Find where the given text appears and provide that cell's center as (x, y) coordinate. 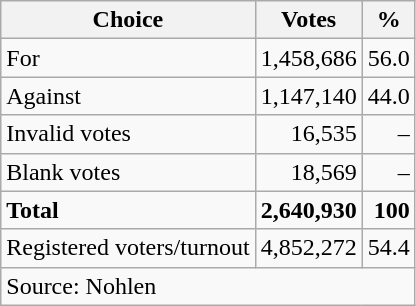
100 (388, 210)
Votes (308, 20)
% (388, 20)
For (128, 58)
2,640,930 (308, 210)
Registered voters/turnout (128, 248)
16,535 (308, 134)
Against (128, 96)
Choice (128, 20)
Source: Nohlen (208, 286)
4,852,272 (308, 248)
1,147,140 (308, 96)
44.0 (388, 96)
18,569 (308, 172)
Blank votes (128, 172)
54.4 (388, 248)
Invalid votes (128, 134)
1,458,686 (308, 58)
56.0 (388, 58)
Total (128, 210)
